Capture the cell that displays the provided text and extract its [x, y] central coordinate. 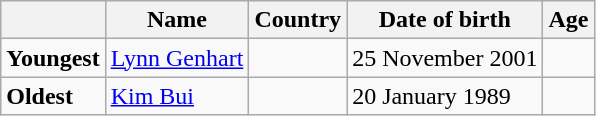
20 January 1989 [445, 96]
Date of birth [445, 20]
Kim Bui [177, 96]
Youngest [53, 58]
Age [568, 20]
Oldest [53, 96]
Name [177, 20]
Country [298, 20]
25 November 2001 [445, 58]
Lynn Genhart [177, 58]
